Pinpoint the cell where the given text exists, returning its [X, Y] midpoint coordinate. 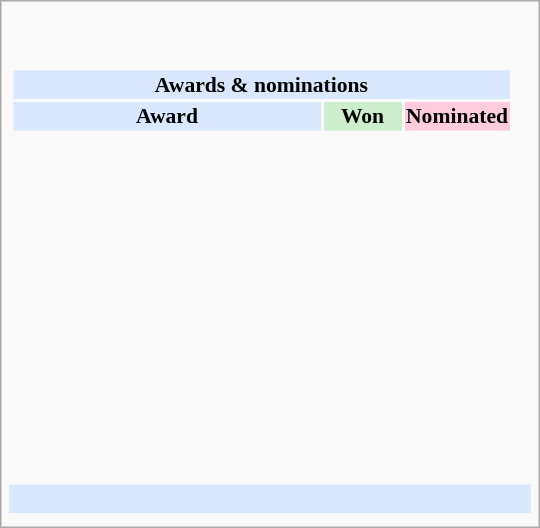
Award [166, 116]
Awards & nominations [261, 84]
Won [363, 116]
Nominated [458, 116]
Awards & nominations Award Won Nominated [270, 260]
